Scan for the cell matching the given text and deliver its [X, Y] coordinate at center. 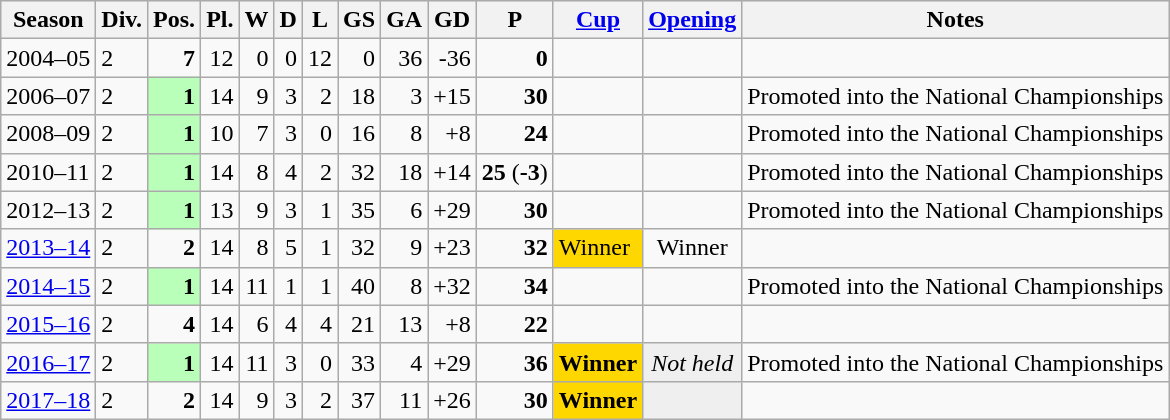
-36 [452, 58]
+32 [452, 286]
2013–14 [48, 248]
16 [360, 134]
2014–15 [48, 286]
24 [514, 134]
GD [452, 20]
5 [288, 248]
2015–16 [48, 324]
2004–05 [48, 58]
33 [360, 362]
+14 [452, 172]
35 [360, 210]
Div. [122, 20]
Cup [598, 20]
40 [360, 286]
+15 [452, 96]
21 [360, 324]
10 [220, 134]
2008–09 [48, 134]
2017–18 [48, 400]
25 (-3) [514, 172]
Opening [692, 20]
GS [360, 20]
2010–11 [48, 172]
Pos. [174, 20]
Notes [956, 20]
Not held [692, 362]
Season [48, 20]
37 [360, 400]
P [514, 20]
2012–13 [48, 210]
2006–07 [48, 96]
+26 [452, 400]
+23 [452, 248]
34 [514, 286]
22 [514, 324]
2016–17 [48, 362]
D [288, 20]
GA [404, 20]
W [256, 20]
Pl. [220, 20]
L [320, 20]
